Find where the given text appears and provide that cell's center as [X, Y] coordinate. 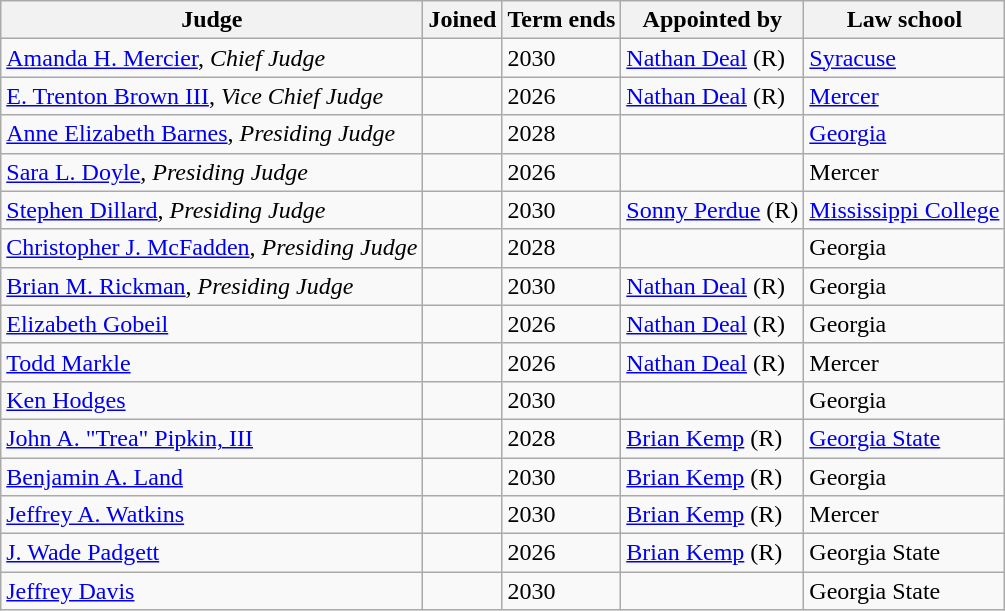
John A. "Trea" Pipkin, III [212, 438]
Sonny Perdue (R) [712, 210]
Brian M. Rickman, Presiding Judge [212, 286]
Judge [212, 20]
Sara L. Doyle, Presiding Judge [212, 172]
Elizabeth Gobeil [212, 324]
Appointed by [712, 20]
Anne Elizabeth Barnes, Presiding Judge [212, 134]
Amanda H. Mercier, Chief Judge [212, 58]
Jeffrey Davis [212, 591]
E. Trenton Brown III, Vice Chief Judge [212, 96]
Stephen Dillard, Presiding Judge [212, 210]
Jeffrey A. Watkins [212, 515]
Christopher J. McFadden, Presiding Judge [212, 248]
Term ends [562, 20]
Benjamin A. Land [212, 477]
Syracuse [904, 58]
Mississippi College [904, 210]
J. Wade Padgett [212, 553]
Joined [462, 20]
Law school [904, 20]
Ken Hodges [212, 400]
Todd Markle [212, 362]
